Search for the cell housing the specified text and yield its [X, Y] center coordinate. 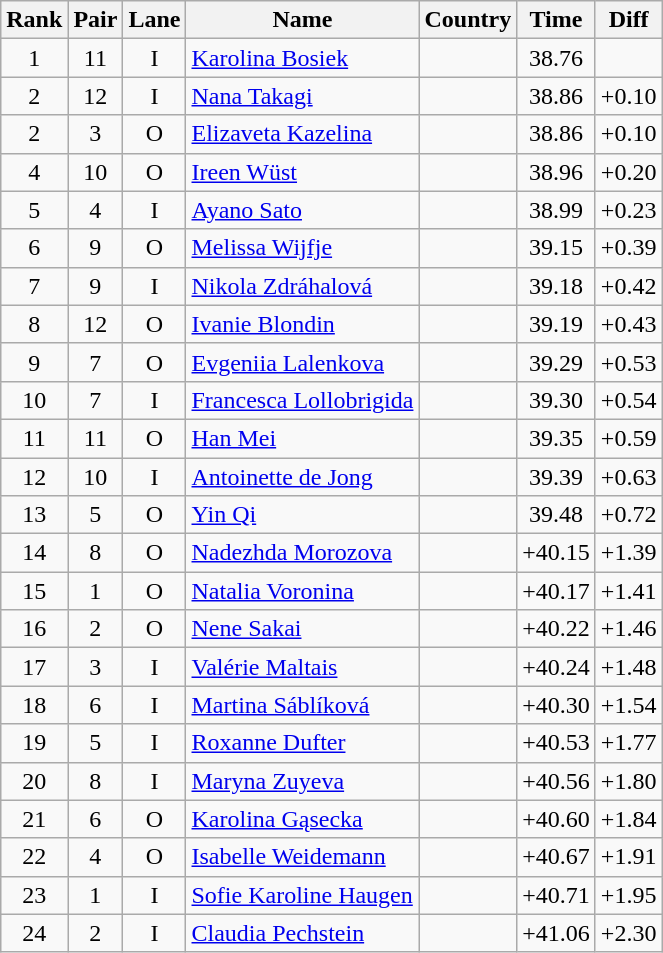
+0.43 [628, 324]
+1.54 [628, 705]
14 [34, 553]
+1.95 [628, 895]
24 [34, 933]
Nadezhda Morozova [302, 553]
+0.72 [628, 515]
20 [34, 781]
Valérie Maltais [302, 667]
Martina Sáblíková [302, 705]
+1.41 [628, 591]
+40.67 [556, 857]
13 [34, 515]
Lane [154, 20]
Name [302, 20]
+40.15 [556, 553]
Isabelle Weidemann [302, 857]
Natalia Voronina [302, 591]
Ayano Sato [302, 210]
Sofie Karoline Haugen [302, 895]
Ireen Wüst [302, 172]
Melissa Wijfje [302, 248]
+1.84 [628, 819]
+0.20 [628, 172]
39.30 [556, 400]
+0.63 [628, 477]
+0.42 [628, 286]
23 [34, 895]
+1.77 [628, 743]
Time [556, 20]
+1.39 [628, 553]
+40.17 [556, 591]
+1.80 [628, 781]
22 [34, 857]
39.15 [556, 248]
+1.48 [628, 667]
18 [34, 705]
+0.59 [628, 438]
Antoinette de Jong [302, 477]
Diff [628, 20]
+2.30 [628, 933]
Nene Sakai [302, 629]
+1.46 [628, 629]
38.76 [556, 58]
39.48 [556, 515]
Francesca Lollobrigida [302, 400]
15 [34, 591]
Karolina Gąsecka [302, 819]
+40.60 [556, 819]
38.96 [556, 172]
19 [34, 743]
17 [34, 667]
Pair [96, 20]
Country [468, 20]
+41.06 [556, 933]
+40.56 [556, 781]
Ivanie Blondin [302, 324]
+40.53 [556, 743]
+0.54 [628, 400]
+1.91 [628, 857]
Elizaveta Kazelina [302, 134]
+40.24 [556, 667]
39.18 [556, 286]
Yin Qi [302, 515]
16 [34, 629]
39.19 [556, 324]
39.39 [556, 477]
Roxanne Dufter [302, 743]
39.29 [556, 362]
+40.22 [556, 629]
Karolina Bosiek [302, 58]
+40.30 [556, 705]
38.99 [556, 210]
21 [34, 819]
+40.71 [556, 895]
+0.39 [628, 248]
Evgeniia Lalenkova [302, 362]
+0.53 [628, 362]
Maryna Zuyeva [302, 781]
Nana Takagi [302, 96]
Han Mei [302, 438]
Nikola Zdráhalová [302, 286]
+0.23 [628, 210]
Claudia Pechstein [302, 933]
39.35 [556, 438]
Rank [34, 20]
